Search for the cell housing the specified text and yield its (X, Y) center coordinate. 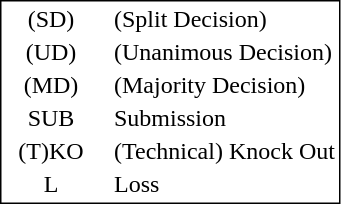
(SD) (50, 19)
(MD) (50, 85)
(T)KO (50, 151)
SUB (50, 119)
(UD) (50, 53)
(Technical) Knock Out (224, 151)
(Majority Decision) (224, 85)
Loss (224, 185)
(Split Decision) (224, 19)
Submission (224, 119)
(Unanimous Decision) (224, 53)
L (50, 185)
